Scan for the cell matching the given text and deliver its (x, y) coordinate at center. 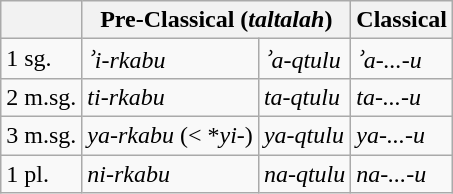
3 m.sg. (42, 135)
Pre-Classical (taltalah) (216, 20)
1 pl. (42, 173)
ni-rkabu (170, 173)
ʾi-rkabu (170, 59)
1 sg. (42, 59)
2 m.sg. (42, 97)
ya-rkabu (< *yi-) (170, 135)
ya-qtulu (304, 135)
ʾa-...-u (402, 59)
ta-...-u (402, 97)
ta-qtulu (304, 97)
ti-rkabu (170, 97)
na-qtulu (304, 173)
Classical (402, 20)
ya-...-u (402, 135)
ʾa-qtulu (304, 59)
na-...-u (402, 173)
